Capture the cell that displays the provided text and extract its [X, Y] central coordinate. 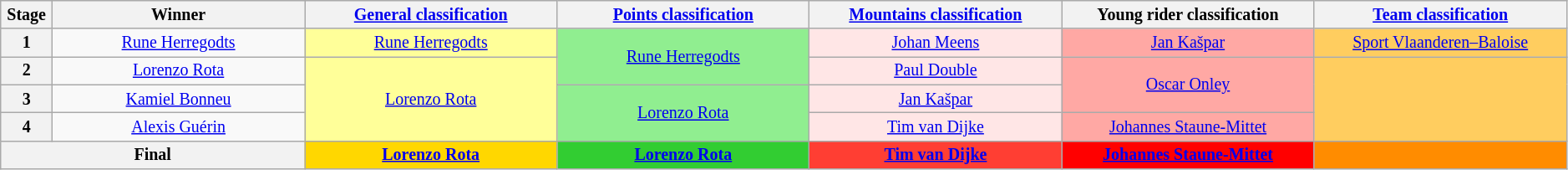
Team classification [1440, 15]
Oscar Onley [1188, 85]
General classification [431, 15]
1 [27, 44]
Young rider classification [1188, 15]
Sport Vlaanderen–Baloise [1440, 44]
4 [27, 127]
Alexis Guérin [179, 127]
Paul Double [936, 70]
Final [153, 154]
Points classification [683, 15]
Stage [27, 15]
3 [27, 99]
2 [27, 70]
Mountains classification [936, 15]
Winner [179, 15]
Kamiel Bonneu [179, 99]
Johan Meens [936, 44]
